Return the (x, y) coordinate for the center point of the cell that contains the specified text.  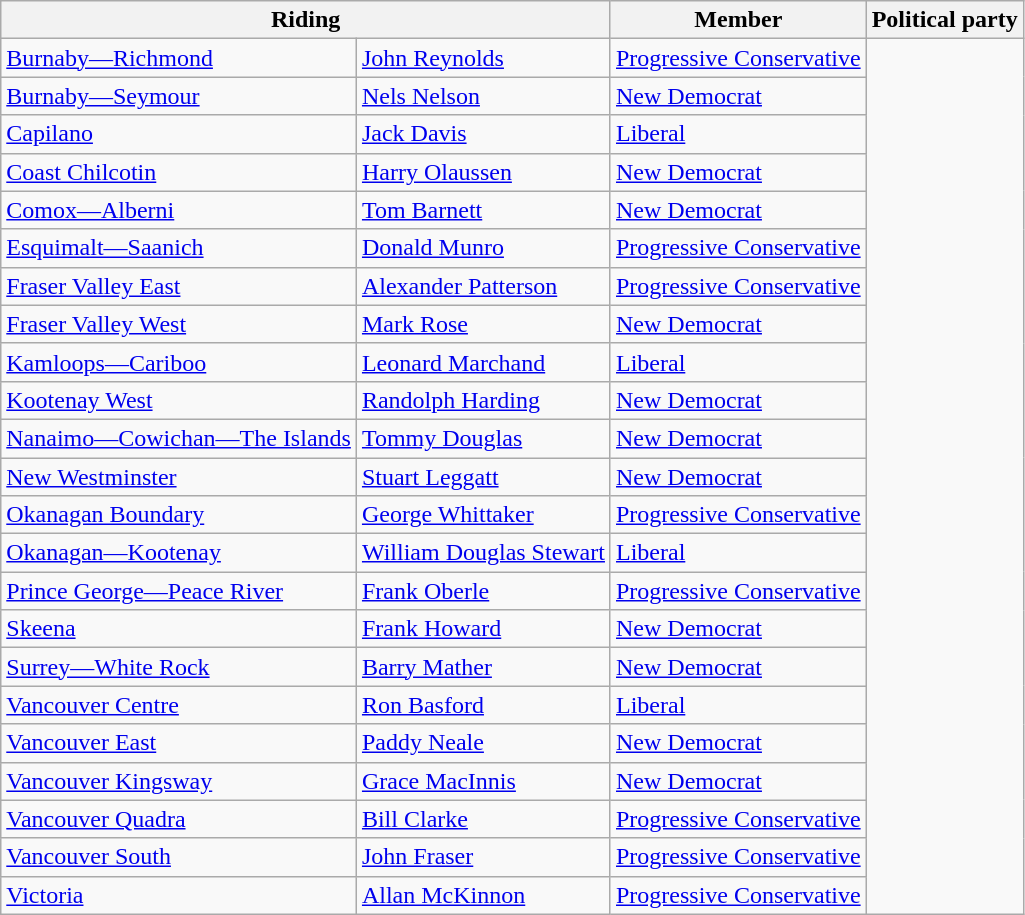
Member (738, 20)
Surrey—White Rock (179, 667)
Fraser Valley East (179, 286)
Vancouver Kingsway (179, 781)
Donald Munro (483, 248)
Frank Oberle (483, 591)
Barry Mather (483, 667)
William Douglas Stewart (483, 553)
Capilano (179, 134)
Vancouver South (179, 857)
Bill Clarke (483, 819)
Mark Rose (483, 324)
Alexander Patterson (483, 286)
Vancouver Centre (179, 705)
Burnaby—Richmond (179, 58)
Leonard Marchand (483, 362)
John Fraser (483, 857)
Coast Chilcotin (179, 172)
Vancouver Quadra (179, 819)
Comox—Alberni (179, 210)
Stuart Leggatt (483, 477)
Political party (944, 20)
Okanagan—Kootenay (179, 553)
John Reynolds (483, 58)
Esquimalt—Saanich (179, 248)
New Westminster (179, 477)
Burnaby—Seymour (179, 96)
Kamloops—Cariboo (179, 362)
Tom Barnett (483, 210)
Vancouver East (179, 743)
Nels Nelson (483, 96)
Okanagan Boundary (179, 515)
Frank Howard (483, 629)
Skeena (179, 629)
Victoria (179, 895)
Grace MacInnis (483, 781)
Nanaimo—Cowichan—The Islands (179, 438)
Harry Olaussen (483, 172)
Allan McKinnon (483, 895)
Randolph Harding (483, 400)
Prince George—Peace River (179, 591)
Ron Basford (483, 705)
Fraser Valley West (179, 324)
Kootenay West (179, 400)
Paddy Neale (483, 743)
Jack Davis (483, 134)
Tommy Douglas (483, 438)
George Whittaker (483, 515)
Riding (306, 20)
